Output the (X, Y) coordinate of the center of the cell containing the given text.  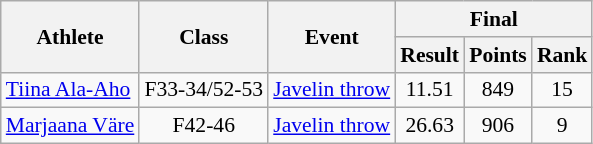
Result (430, 55)
Marjaana Väre (70, 126)
F33-34/52-53 (204, 90)
849 (498, 90)
Athlete (70, 36)
Points (498, 55)
Class (204, 36)
906 (498, 126)
Tiina Ala-Aho (70, 90)
26.63 (430, 126)
9 (562, 126)
Event (332, 36)
11.51 (430, 90)
F42-46 (204, 126)
Rank (562, 55)
15 (562, 90)
Final (494, 19)
